Locate the cell with the specified text and output its (X, Y) center coordinate. 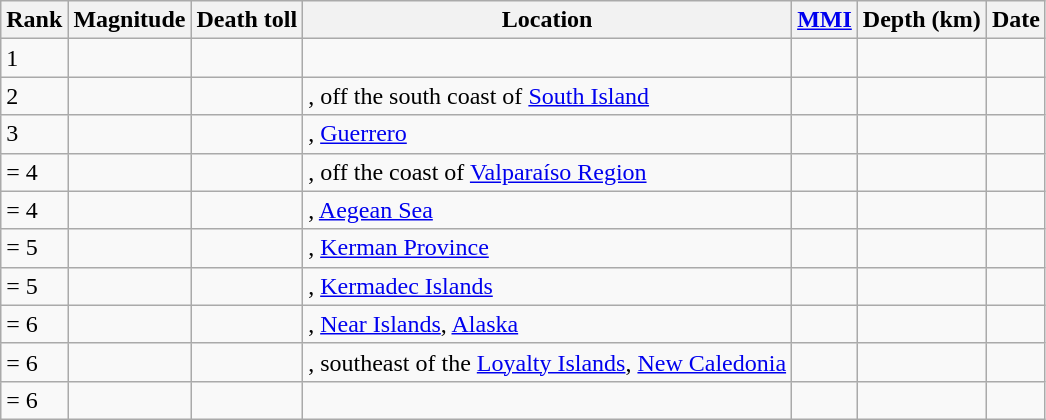
, southeast of the Loyalty Islands, New Caledonia (548, 362)
Location (548, 20)
1 (34, 58)
, Near Islands, Alaska (548, 324)
, Guerrero (548, 134)
Depth (km) (922, 20)
, Aegean Sea (548, 210)
MMI (825, 20)
2 (34, 96)
, Kerman Province (548, 248)
, off the coast of Valparaíso Region (548, 172)
, Kermadec Islands (548, 286)
3 (34, 134)
Magnitude (130, 20)
Date (1016, 20)
Rank (34, 20)
Death toll (247, 20)
, off the south coast of South Island (548, 96)
